Detect which cell encompasses the target text, then output its (x, y) center coordinate. 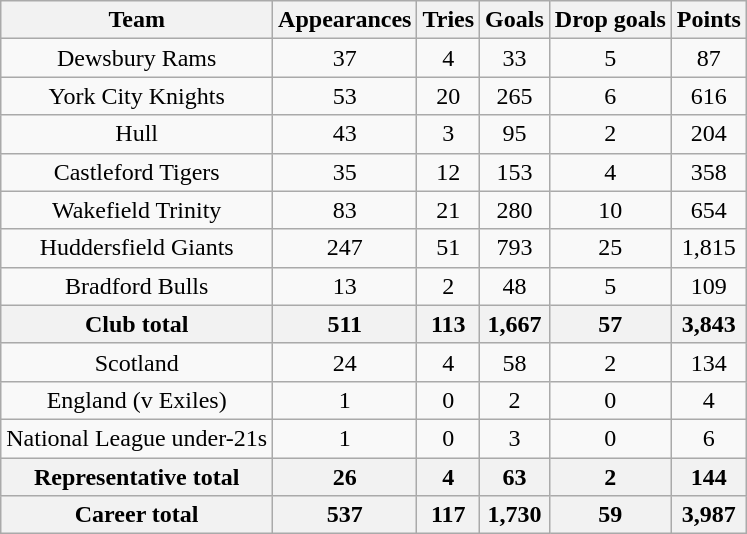
Representative total (137, 477)
616 (708, 96)
83 (345, 210)
117 (448, 515)
26 (345, 477)
10 (610, 210)
York City Knights (137, 96)
35 (345, 172)
59 (610, 515)
England (v Exiles) (137, 400)
National League under-21s (137, 438)
280 (515, 210)
25 (610, 248)
87 (708, 58)
58 (515, 362)
48 (515, 286)
654 (708, 210)
53 (345, 96)
43 (345, 134)
1,815 (708, 248)
12 (448, 172)
204 (708, 134)
247 (345, 248)
153 (515, 172)
Team (137, 20)
63 (515, 477)
Drop goals (610, 20)
3,987 (708, 515)
Wakefield Trinity (137, 210)
Huddersfield Giants (137, 248)
33 (515, 58)
24 (345, 362)
Hull (137, 134)
57 (610, 324)
358 (708, 172)
Tries (448, 20)
Scotland (137, 362)
21 (448, 210)
Career total (137, 515)
Goals (515, 20)
20 (448, 96)
511 (345, 324)
95 (515, 134)
3,843 (708, 324)
113 (448, 324)
37 (345, 58)
537 (345, 515)
Club total (137, 324)
13 (345, 286)
51 (448, 248)
793 (515, 248)
134 (708, 362)
Appearances (345, 20)
Dewsbury Rams (137, 58)
Bradford Bulls (137, 286)
265 (515, 96)
1,730 (515, 515)
144 (708, 477)
1,667 (515, 324)
Points (708, 20)
Castleford Tigers (137, 172)
109 (708, 286)
